Scan for the cell matching the given text and deliver its [x, y] coordinate at center. 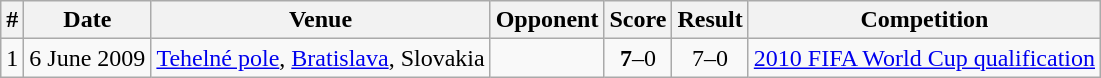
Result [710, 20]
2010 FIFA World Cup qualification [924, 58]
Opponent [547, 20]
1 [12, 58]
Venue [320, 20]
Competition [924, 20]
6 June 2009 [88, 58]
Score [638, 20]
# [12, 20]
Date [88, 20]
Tehelné pole, Bratislava, Slovakia [320, 58]
